Detect which cell encompasses the target text, then output its (X, Y) center coordinate. 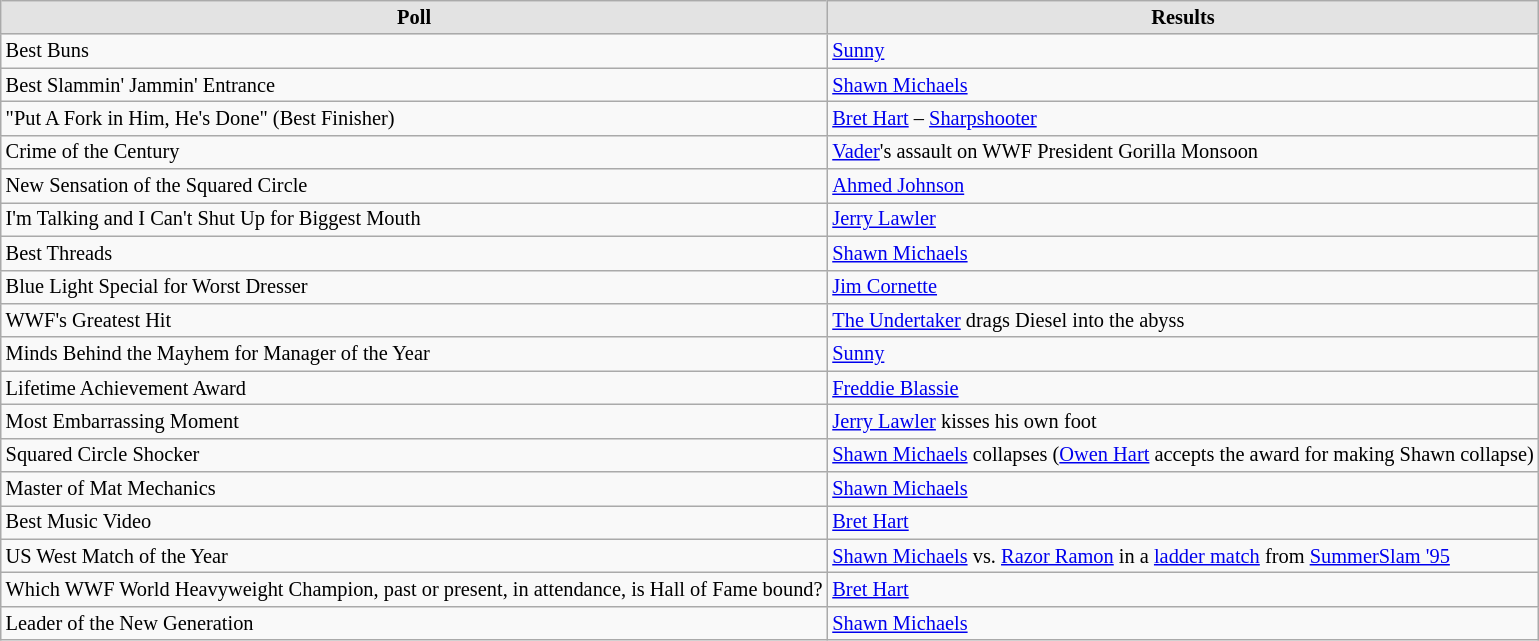
WWF's Greatest Hit (414, 320)
US West Match of the Year (414, 556)
Master of Mat Mechanics (414, 489)
Results (1182, 17)
Which WWF World Heavyweight Champion, past or present, in attendance, is Hall of Fame bound? (414, 589)
Best Music Video (414, 522)
Bret Hart – Sharpshooter (1182, 118)
Jerry Lawler (1182, 219)
Shawn Michaels vs. Razor Ramon in a ladder match from SummerSlam '95 (1182, 556)
Ahmed Johnson (1182, 186)
Best Buns (414, 51)
Crime of the Century (414, 152)
Freddie Blassie (1182, 388)
The Undertaker drags Diesel into the abyss (1182, 320)
New Sensation of the Squared Circle (414, 186)
Vader's assault on WWF President Gorilla Monsoon (1182, 152)
Blue Light Special for Worst Dresser (414, 287)
I'm Talking and I Can't Shut Up for Biggest Mouth (414, 219)
Leader of the New Generation (414, 623)
Jim Cornette (1182, 287)
Poll (414, 17)
Lifetime Achievement Award (414, 388)
Shawn Michaels collapses (Owen Hart accepts the award for making Shawn collapse) (1182, 455)
Minds Behind the Mayhem for Manager of the Year (414, 354)
"Put A Fork in Him, He's Done" (Best Finisher) (414, 118)
Most Embarrassing Moment (414, 421)
Best Slammin' Jammin' Entrance (414, 85)
Jerry Lawler kisses his own foot (1182, 421)
Squared Circle Shocker (414, 455)
Best Threads (414, 253)
